Find where the given text appears and provide that cell's center as (x, y) coordinate. 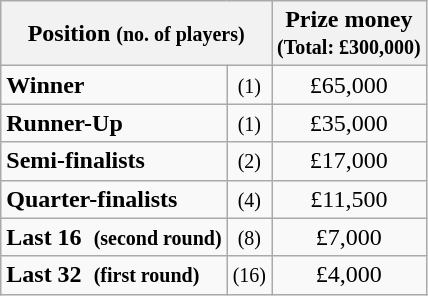
£35,000 (350, 123)
(2) (249, 161)
£11,500 (350, 199)
Semi-finalists (114, 161)
£7,000 (350, 237)
Position (no. of players) (136, 34)
(16) (249, 275)
(8) (249, 237)
Quarter-finalists (114, 199)
£4,000 (350, 275)
(4) (249, 199)
£17,000 (350, 161)
Winner (114, 85)
£65,000 (350, 85)
Runner-Up (114, 123)
Prize money(Total: £300,000) (350, 34)
Last 32 (first round) (114, 275)
Last 16 (second round) (114, 237)
